Pinpoint the cell where the given text exists, returning its (X, Y) midpoint coordinate. 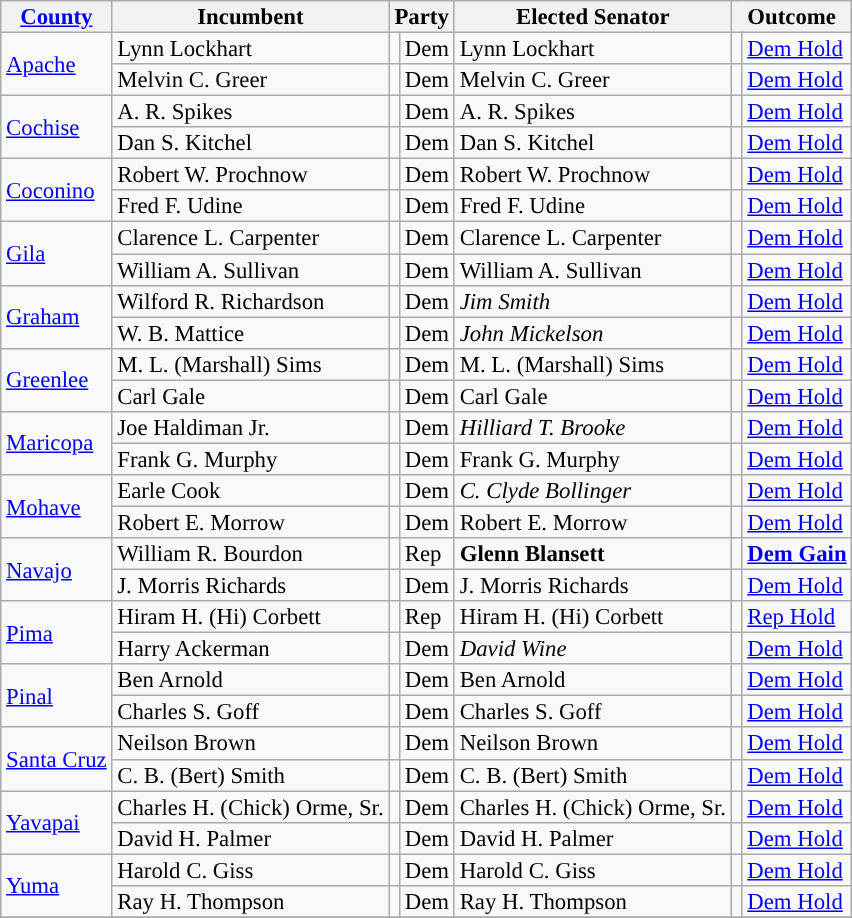
Mohave (56, 506)
Rep Hold (797, 617)
Cochise (56, 128)
C. Clyde Bollinger (592, 491)
William R. Bourdon (250, 554)
Hilliard T. Brooke (592, 428)
Gila (56, 254)
Wilford R. Richardson (250, 301)
Party (422, 17)
Joe Haldiman Jr. (250, 428)
Apache (56, 64)
Graham (56, 316)
Yuma (56, 886)
Elected Senator (592, 17)
County (56, 17)
John Mickelson (592, 333)
Outcome (792, 17)
Dem Gain (797, 554)
W. B. Mattice (250, 333)
Yavapai (56, 822)
Maricopa (56, 444)
Glenn Blansett (592, 554)
Pima (56, 632)
Jim Smith (592, 301)
Navajo (56, 570)
Incumbent (250, 17)
Santa Cruz (56, 760)
Coconino (56, 190)
Greenlee (56, 380)
David Wine (592, 649)
Earle Cook (250, 491)
Harry Ackerman (250, 649)
Pinal (56, 696)
